Locate the cell with the specified text and output its (X, Y) center coordinate. 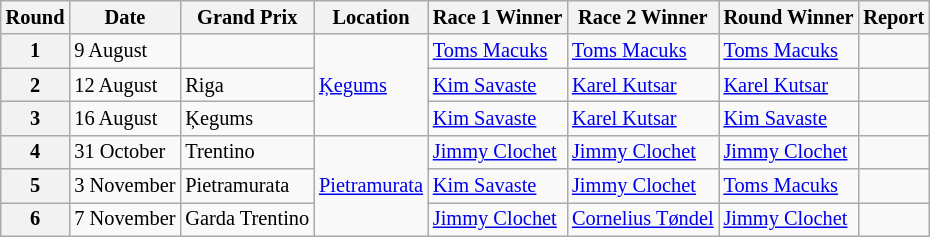
7 November (124, 219)
Grand Prix (247, 17)
Race 2 Winner (642, 17)
Date (124, 17)
Garda Trentino (247, 219)
Report (894, 17)
3 November (124, 186)
3 (36, 118)
5 (36, 186)
1 (36, 51)
2 (36, 85)
Cornelius Tøndel (642, 219)
Round (36, 17)
9 August (124, 51)
31 October (124, 152)
Location (371, 17)
4 (36, 152)
6 (36, 219)
Round Winner (789, 17)
Race 1 Winner (498, 17)
16 August (124, 118)
Riga (247, 85)
12 August (124, 85)
Trentino (247, 152)
